Return [x, y] of the center of cell containing provided text 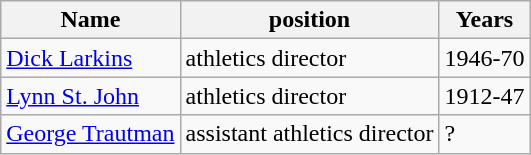
Years [484, 20]
assistant athletics director [310, 134]
1912-47 [484, 96]
Lynn St. John [90, 96]
Name [90, 20]
position [310, 20]
? [484, 134]
Dick Larkins [90, 58]
1946-70 [484, 58]
George Trautman [90, 134]
